For the text-containing cell, return its midpoint in (x, y) coordinate format. 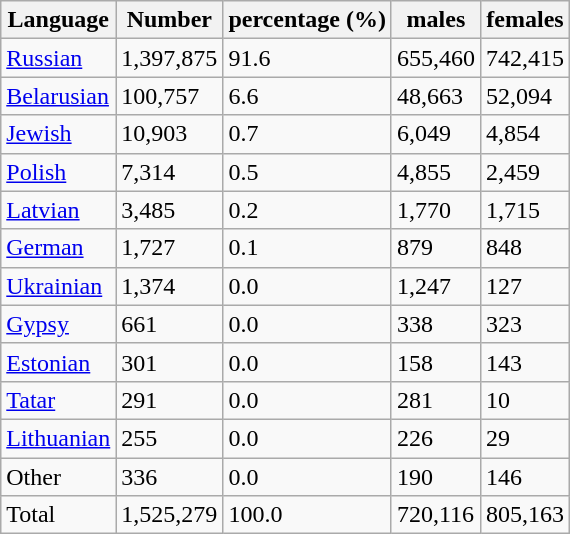
2,459 (524, 172)
0.7 (308, 134)
0.1 (308, 248)
805,163 (524, 515)
0.2 (308, 210)
Other (58, 477)
Lithuanian (58, 438)
Language (58, 20)
Ukrainian (58, 286)
848 (524, 248)
143 (524, 362)
158 (436, 362)
190 (436, 477)
Polish (58, 172)
52,094 (524, 96)
6.6 (308, 96)
Belarusian (58, 96)
720,116 (436, 515)
1,727 (170, 248)
742,415 (524, 58)
336 (170, 477)
Russian (58, 58)
Tatar (58, 400)
Estonian (58, 362)
percentage (%) (308, 20)
661 (170, 324)
Total (58, 515)
1,525,279 (170, 515)
Gypsy (58, 324)
7,314 (170, 172)
3,485 (170, 210)
281 (436, 400)
29 (524, 438)
146 (524, 477)
1,770 (436, 210)
291 (170, 400)
10,903 (170, 134)
males (436, 20)
1,715 (524, 210)
0.5 (308, 172)
301 (170, 362)
Jewish (58, 134)
323 (524, 324)
10 (524, 400)
255 (170, 438)
100,757 (170, 96)
females (524, 20)
127 (524, 286)
Latvian (58, 210)
100.0 (308, 515)
Number (170, 20)
48,663 (436, 96)
6,049 (436, 134)
1,397,875 (170, 58)
4,854 (524, 134)
655,460 (436, 58)
German (58, 248)
226 (436, 438)
91.6 (308, 58)
338 (436, 324)
1,247 (436, 286)
4,855 (436, 172)
1,374 (170, 286)
879 (436, 248)
